Extract the (X, Y) coordinate from the center of the cell holding the provided text.  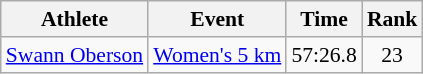
Rank (392, 19)
57:26.8 (324, 55)
Women's 5 km (217, 55)
Athlete (74, 19)
Time (324, 19)
Event (217, 19)
Swann Oberson (74, 55)
23 (392, 55)
